Return [x, y] of the center of cell containing provided text 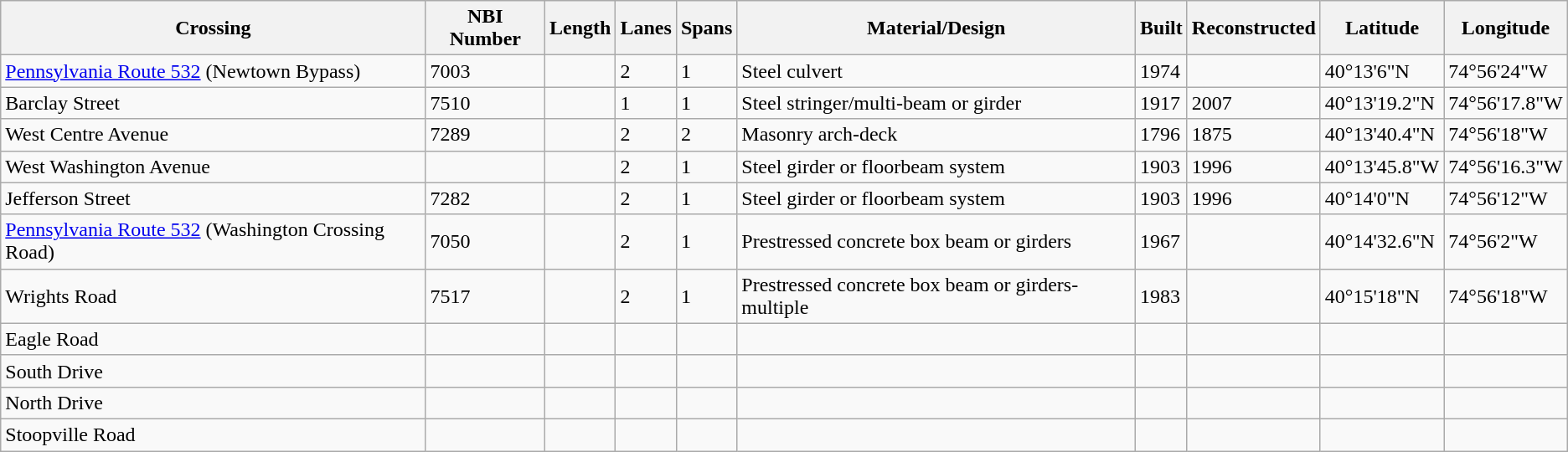
Masonry arch-deck [936, 135]
Steel stringer/multi-beam or girder [936, 103]
Spans [706, 28]
40°13'40.4"N [1382, 135]
Steel culvert [936, 71]
74°56'17.8"W [1506, 103]
Jefferson Street [213, 198]
Built [1162, 28]
7282 [485, 198]
Pennsylvania Route 532 (Washington Crossing Road) [213, 241]
Reconstructed [1253, 28]
Barclay Street [213, 103]
7510 [485, 103]
40°13'19.2"N [1382, 103]
West Centre Avenue [213, 135]
Wrights Road [213, 296]
Eagle Road [213, 339]
Longitude [1506, 28]
NBI Number [485, 28]
Lanes [646, 28]
1875 [1253, 135]
Latitude [1382, 28]
2007 [1253, 103]
1967 [1162, 241]
Crossing [213, 28]
Prestressed concrete box beam or girders-multiple [936, 296]
40°13'6"N [1382, 71]
7289 [485, 135]
40°15'18"N [1382, 296]
74°56'12"W [1506, 198]
74°56'2"W [1506, 241]
40°14'0"N [1382, 198]
74°56'24"W [1506, 71]
40°14'32.6"N [1382, 241]
South Drive [213, 371]
7003 [485, 71]
Stoopville Road [213, 434]
Material/Design [936, 28]
1917 [1162, 103]
Prestressed concrete box beam or girders [936, 241]
Length [580, 28]
7050 [485, 241]
40°13'45.8"W [1382, 167]
74°56'16.3"W [1506, 167]
1796 [1162, 135]
North Drive [213, 403]
7517 [485, 296]
1983 [1162, 296]
Pennsylvania Route 532 (Newtown Bypass) [213, 71]
1974 [1162, 71]
West Washington Avenue [213, 167]
